Extract the (x, y) coordinate from the center of the cell holding the provided text.  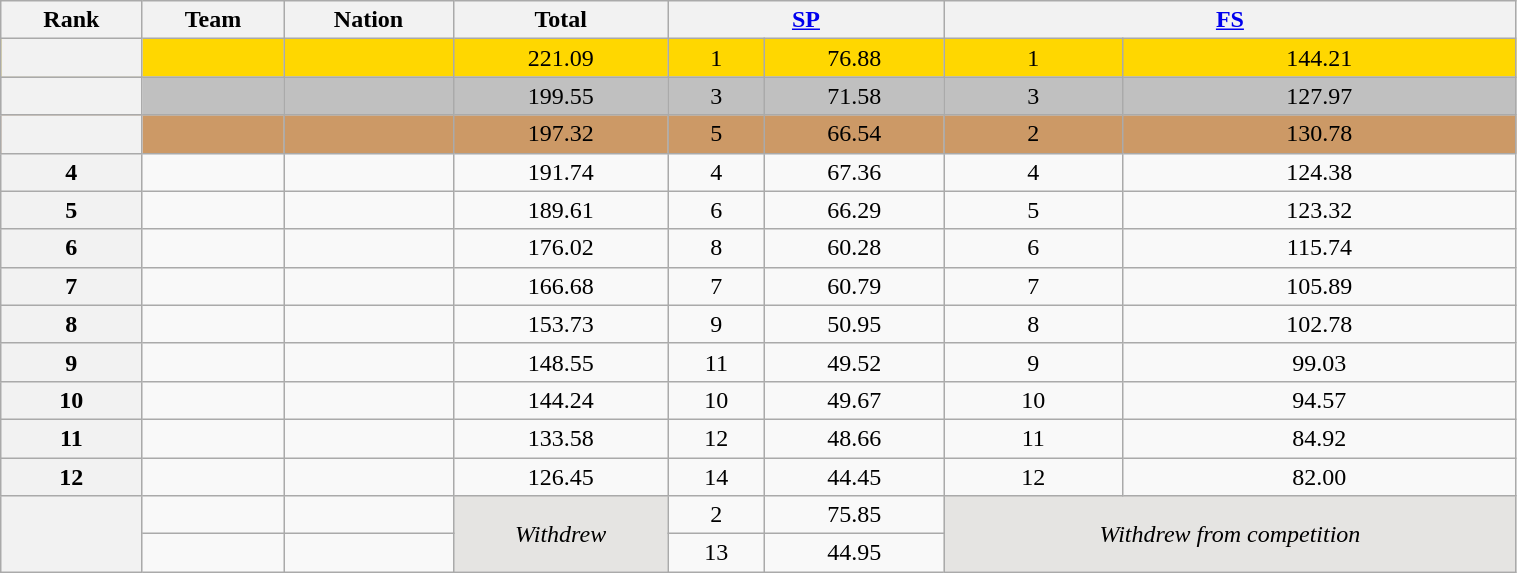
144.24 (560, 400)
189.61 (560, 210)
84.92 (1320, 438)
60.79 (854, 286)
76.88 (854, 58)
49.67 (854, 400)
153.73 (560, 324)
124.38 (1320, 172)
99.03 (1320, 362)
14 (716, 477)
115.74 (1320, 248)
130.78 (1320, 134)
123.32 (1320, 210)
66.29 (854, 210)
Nation (368, 20)
197.32 (560, 134)
127.97 (1320, 96)
Rank (72, 20)
Withdrew (560, 534)
75.85 (854, 515)
FS (1230, 20)
94.57 (1320, 400)
166.68 (560, 286)
44.95 (854, 553)
133.58 (560, 438)
Team (213, 20)
67.36 (854, 172)
SP (806, 20)
221.09 (560, 58)
Withdrew from competition (1230, 534)
66.54 (854, 134)
60.28 (854, 248)
49.52 (854, 362)
48.66 (854, 438)
199.55 (560, 96)
44.45 (854, 477)
144.21 (1320, 58)
191.74 (560, 172)
82.00 (1320, 477)
71.58 (854, 96)
13 (716, 553)
50.95 (854, 324)
105.89 (1320, 286)
148.55 (560, 362)
Total (560, 20)
126.45 (560, 477)
102.78 (1320, 324)
176.02 (560, 248)
